Locate the cell with the specified text and output its [x, y] center coordinate. 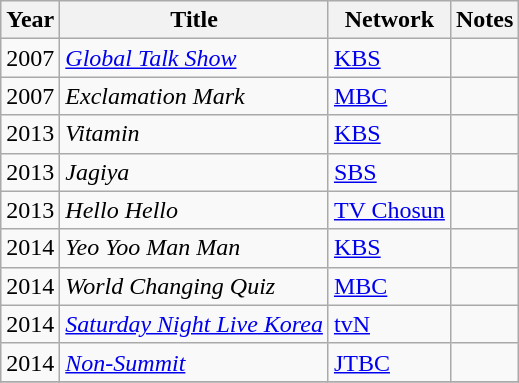
Network [389, 20]
TV Chosun [389, 210]
tvN [389, 324]
Hello Hello [194, 210]
JTBC [389, 362]
Vitamin [194, 134]
Year [30, 20]
Notes [484, 20]
Non-Summit [194, 362]
Saturday Night Live Korea [194, 324]
SBS [389, 172]
Exclamation Mark [194, 96]
Global Talk Show [194, 58]
Jagiya [194, 172]
Yeo Yoo Man Man [194, 248]
Title [194, 20]
World Changing Quiz [194, 286]
